Pinpoint the cell where the given text exists, returning its (X, Y) midpoint coordinate. 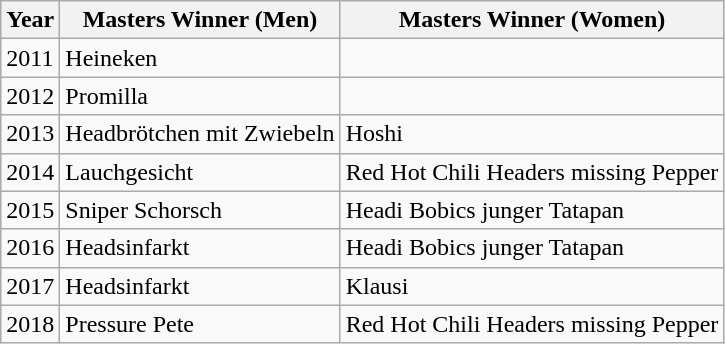
Promilla (200, 96)
2013 (30, 134)
Sniper Schorsch (200, 210)
Lauchgesicht (200, 172)
Heineken (200, 58)
2017 (30, 286)
2015 (30, 210)
2012 (30, 96)
2011 (30, 58)
Klausi (532, 286)
Masters Winner (Men) (200, 20)
2014 (30, 172)
2016 (30, 248)
Headbrötchen mit Zwiebeln (200, 134)
2018 (30, 324)
Pressure Pete (200, 324)
Hoshi (532, 134)
Year (30, 20)
Masters Winner (Women) (532, 20)
